Return the [X, Y] coordinate for the center point of the cell that contains the specified text.  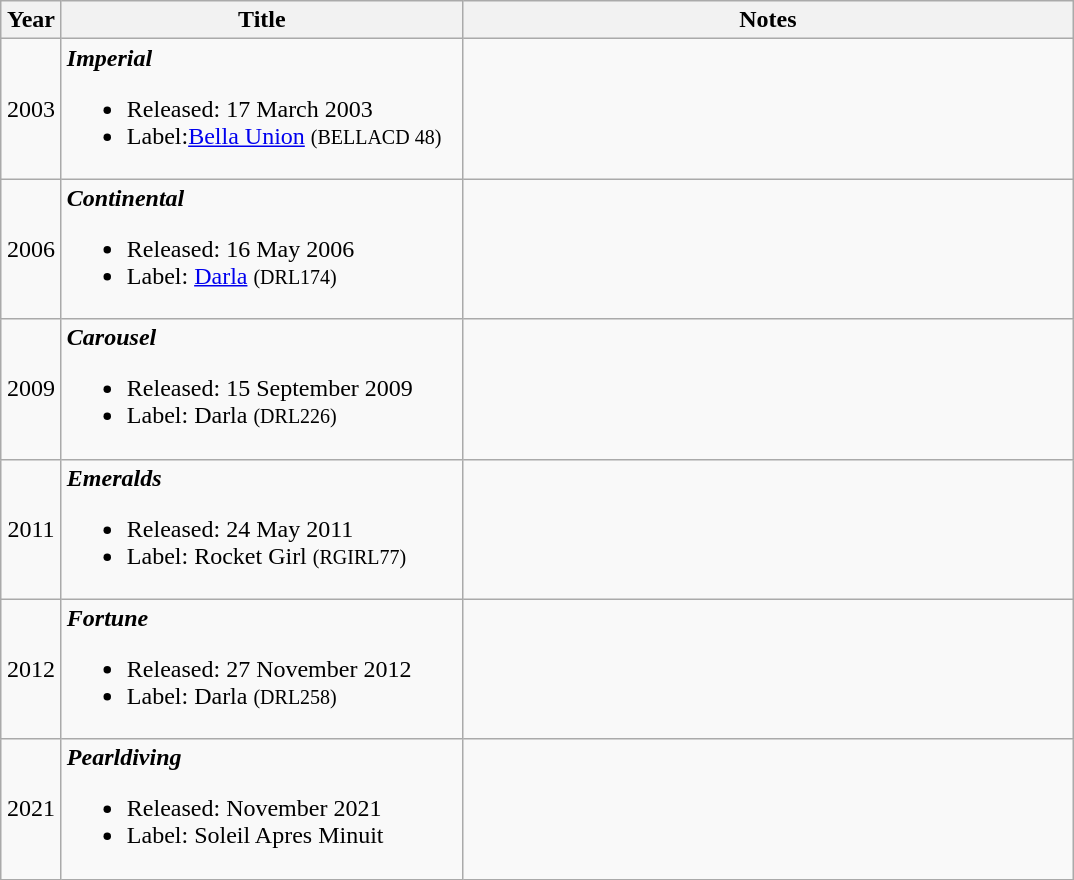
2006 [32, 249]
2021 [32, 809]
2003 [32, 109]
2012 [32, 669]
Notes [768, 20]
2011 [32, 529]
2009 [32, 389]
CarouselReleased: 15 September 2009Label: Darla (DRL226) [262, 389]
Title [262, 20]
EmeraldsReleased: 24 May 2011Label: Rocket Girl (RGIRL77) [262, 529]
ContinentalReleased: 16 May 2006Label: Darla (DRL174) [262, 249]
FortuneReleased: 27 November 2012Label: Darla (DRL258) [262, 669]
Year [32, 20]
PearldivingReleased: November 2021Label: Soleil Apres Minuit [262, 809]
ImperialReleased: 17 March 2003Label:Bella Union (BELLACD 48) [262, 109]
